Capture the cell that displays the provided text and extract its [X, Y] central coordinate. 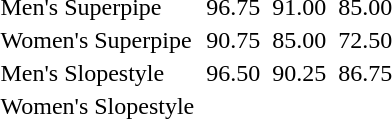
85.00 [300, 40]
90.25 [300, 73]
90.75 [234, 40]
96.50 [234, 73]
